Capture the cell that displays the provided text and extract its (x, y) central coordinate. 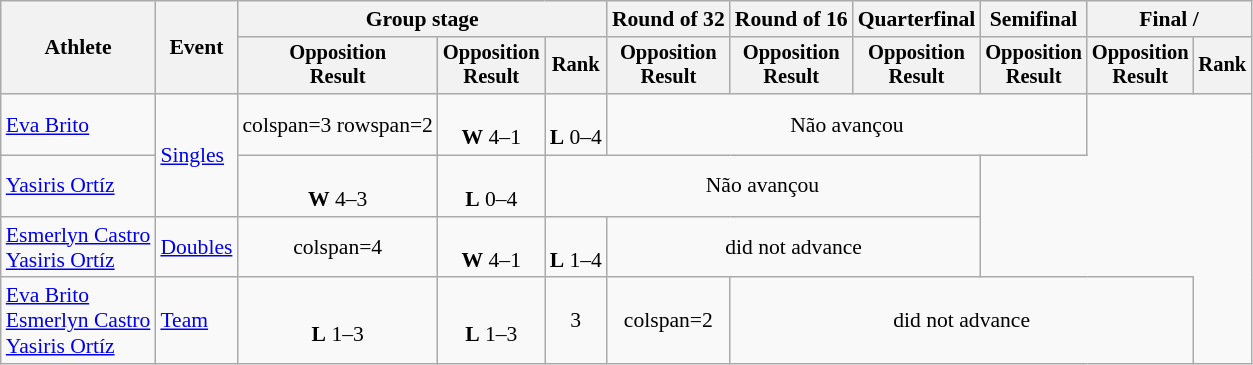
Group stage (422, 19)
colspan=3 rowspan=2 (338, 124)
3 (576, 322)
colspan=2 (668, 322)
Athlete (78, 48)
Esmerlyn CastroYasiris Ortíz (78, 248)
W 4–3 (338, 186)
Eva BritoEsmerlyn CastroYasiris Ortíz (78, 322)
Quarterfinal (917, 19)
Team (196, 322)
Round of 16 (792, 19)
Semifinal (1034, 19)
L 1–4 (576, 248)
Singles (196, 155)
Event (196, 48)
Final / (1169, 19)
Yasiris Ortíz (78, 186)
Eva Brito (78, 124)
Doubles (196, 248)
colspan=4 (338, 248)
Round of 32 (668, 19)
